For the text-containing cell, return its midpoint in [x, y] coordinate format. 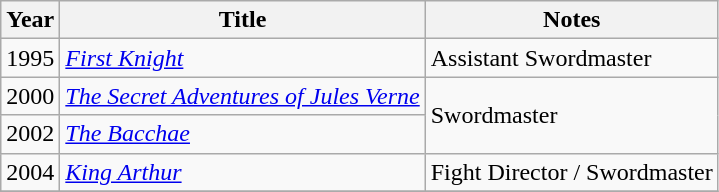
Year [30, 20]
2000 [30, 96]
Swordmaster [572, 115]
Title [242, 20]
1995 [30, 58]
King Arthur [242, 172]
Assistant Swordmaster [572, 58]
2002 [30, 134]
The Secret Adventures of Jules Verne [242, 96]
Fight Director / Swordmaster [572, 172]
First Knight [242, 58]
2004 [30, 172]
The Bacchae [242, 134]
Notes [572, 20]
